Capture the cell that displays the provided text and extract its [x, y] central coordinate. 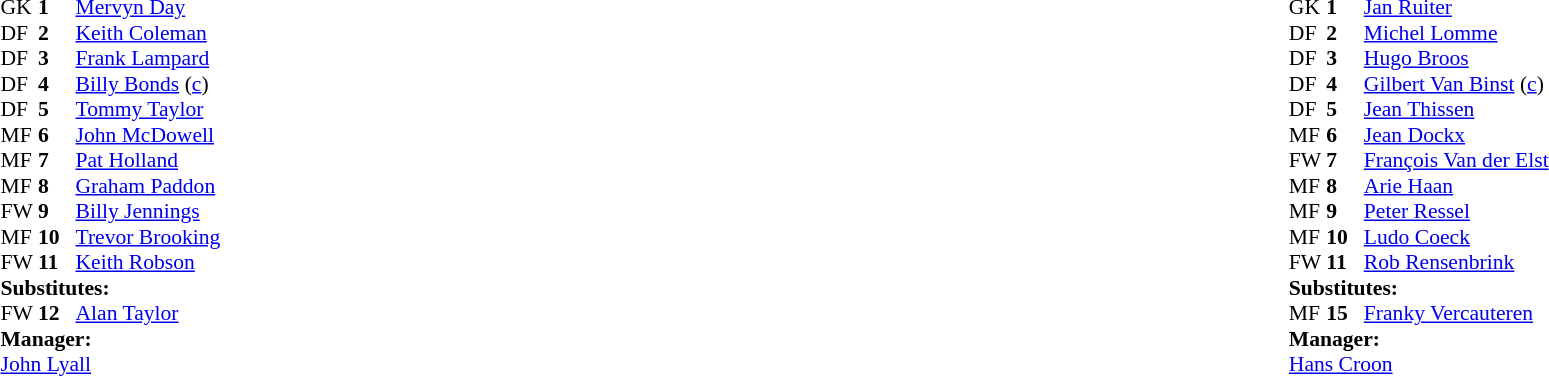
Tommy Taylor [148, 109]
Billy Bonds (c) [148, 84]
Jean Dockx [1456, 135]
Rob Rensenbrink [1456, 263]
John McDowell [148, 135]
Alan Taylor [148, 313]
Gilbert Van Binst (c) [1456, 84]
François Van der Elst [1456, 161]
Michel Lomme [1456, 33]
Billy Jennings [148, 211]
Graham Paddon [148, 186]
Trevor Brooking [148, 237]
Arie Haan [1456, 186]
Keith Coleman [148, 33]
Jean Thissen [1456, 109]
Peter Ressel [1456, 211]
Keith Robson [148, 263]
12 [57, 313]
Franky Vercauteren [1456, 313]
Hugo Broos [1456, 59]
Ludo Coeck [1456, 237]
15 [1345, 313]
Frank Lampard [148, 59]
Pat Holland [148, 161]
